Find where the given text appears and provide that cell's center as (x, y) coordinate. 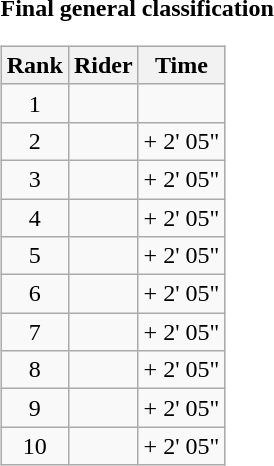
5 (34, 256)
10 (34, 446)
Rank (34, 65)
3 (34, 179)
1 (34, 103)
7 (34, 332)
Time (182, 65)
2 (34, 141)
8 (34, 370)
Rider (103, 65)
9 (34, 408)
4 (34, 217)
6 (34, 294)
